Scan for the cell matching the given text and deliver its [X, Y] coordinate at center. 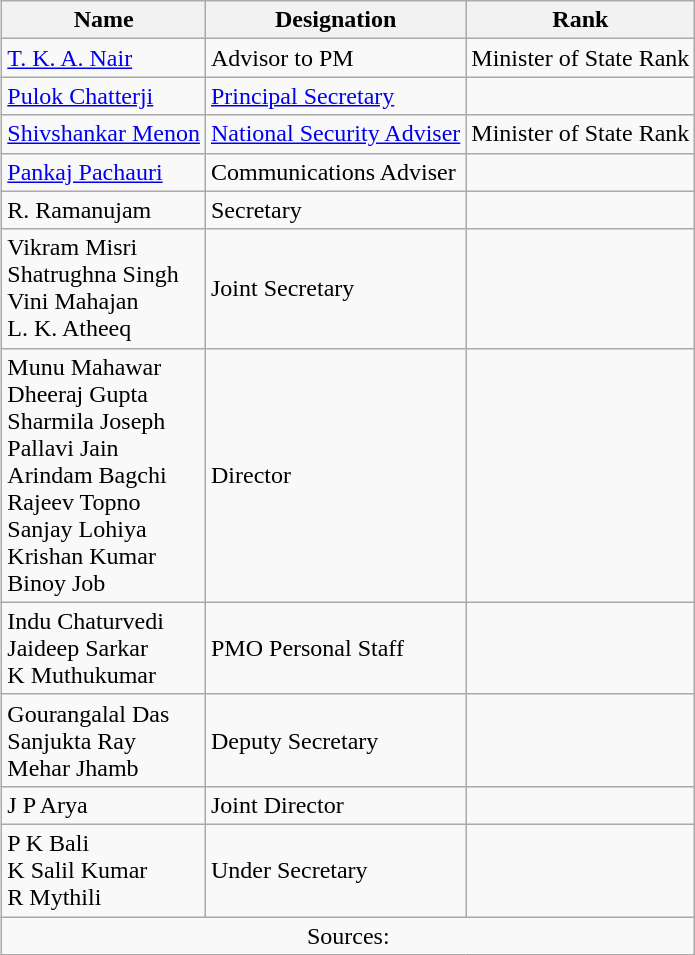
Advisor to PM [335, 58]
Under Secretary [335, 870]
Secretary [335, 210]
P K BaliK Salil KumarR Mythili [104, 870]
Joint Director [335, 805]
Principal Secretary [335, 96]
Munu MahawarDheeraj GuptaSharmila JosephPallavi JainArindam BagchiRajeev TopnoSanjay LohiyaKrishan KumarBinoy Job [104, 475]
Pankaj Pachauri [104, 172]
PMO Personal Staff [335, 648]
Director [335, 475]
Pulok Chatterji [104, 96]
Joint Secretary [335, 288]
Shivshankar Menon [104, 134]
Communications Adviser [335, 172]
Rank [580, 20]
Sources: [348, 935]
Vikram MisriShatrughna SinghVini MahajanL. K. Atheeq [104, 288]
J P Arya [104, 805]
R. Ramanujam [104, 210]
Indu ChaturvediJaideep SarkarK Muthukumar [104, 648]
Designation [335, 20]
Gourangalal DasSanjukta RayMehar Jhamb [104, 740]
Deputy Secretary [335, 740]
T. K. A. Nair [104, 58]
Name [104, 20]
National Security Adviser [335, 134]
